Output the [X, Y] coordinate of the center of the cell containing the given text.  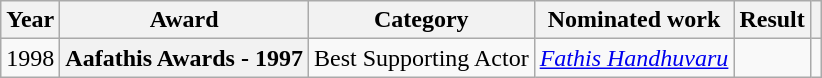
Category [421, 20]
Year [30, 20]
1998 [30, 58]
Result [772, 20]
Aafathis Awards - 1997 [184, 58]
Nominated work [634, 20]
Fathis Handhuvaru [634, 58]
Best Supporting Actor [421, 58]
Award [184, 20]
